Determine the (X, Y) coordinate at the center of the cell enclosing the given text.  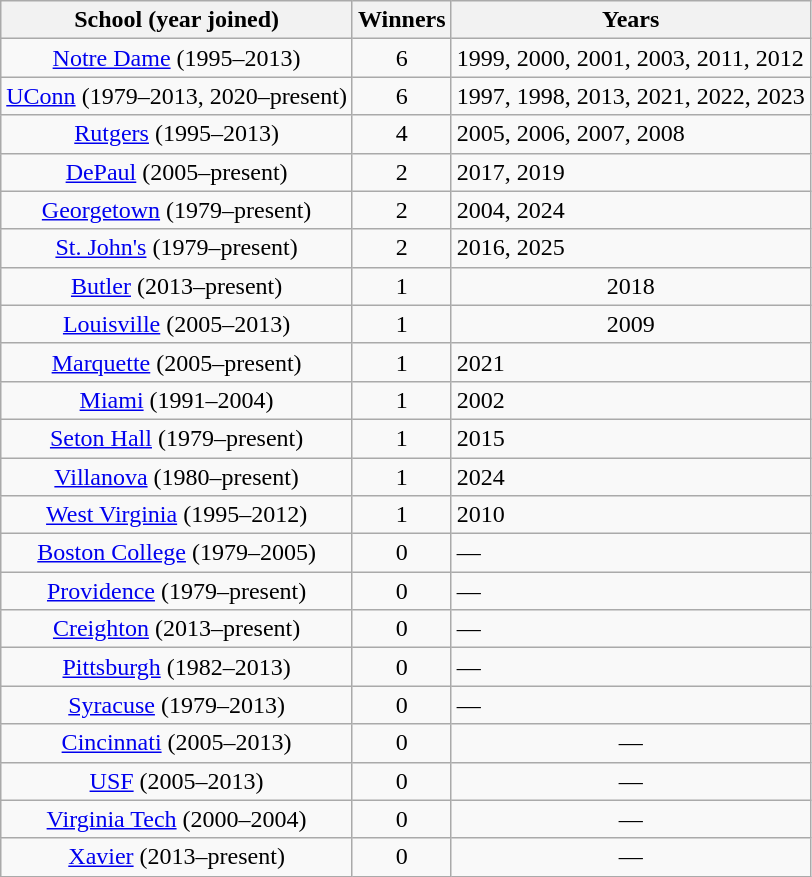
2015 (630, 438)
Notre Dame (1995–2013) (177, 58)
Villanova (1980–present) (177, 477)
St. John's (1979–present) (177, 248)
Georgetown (1979–present) (177, 210)
2017, 2019 (630, 172)
West Virginia (1995–2012) (177, 515)
Creighton (2013–present) (177, 629)
USF (2005–2013) (177, 781)
1999, 2000, 2001, 2003, 2011, 2012 (630, 58)
2009 (630, 324)
2002 (630, 400)
2005, 2006, 2007, 2008 (630, 134)
Butler (2013–present) (177, 286)
Cincinnati (2005–2013) (177, 743)
Winners (402, 20)
Seton Hall (1979–present) (177, 438)
2021 (630, 362)
Xavier (2013–present) (177, 857)
Pittsburgh (1982–2013) (177, 667)
Louisville (2005–2013) (177, 324)
1997, 1998, 2013, 2021, 2022, 2023 (630, 96)
DePaul (2005–present) (177, 172)
Years (630, 20)
Marquette (2005–present) (177, 362)
Rutgers (1995–2013) (177, 134)
Miami (1991–2004) (177, 400)
2018 (630, 286)
UConn (1979–2013, 2020–present) (177, 96)
School (year joined) (177, 20)
2004, 2024 (630, 210)
Virginia Tech (2000–2004) (177, 819)
4 (402, 134)
2016, 2025 (630, 248)
2024 (630, 477)
Boston College (1979–2005) (177, 553)
2010 (630, 515)
Syracuse (1979–2013) (177, 705)
Providence (1979–present) (177, 591)
